Search for the cell housing the specified text and yield its [X, Y] center coordinate. 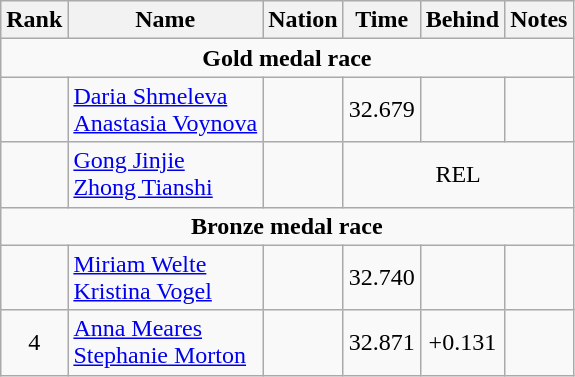
Gong JinjieZhong Tianshi [166, 174]
Time [382, 20]
Anna MearesStephanie Morton [166, 342]
Bronze medal race [287, 226]
Notes [539, 20]
Miriam WelteKristina Vogel [166, 278]
32.871 [382, 342]
32.740 [382, 278]
Gold medal race [287, 58]
Name [166, 20]
Behind [462, 20]
32.679 [382, 110]
Daria ShmelevaAnastasia Voynova [166, 110]
REL [458, 174]
Rank [34, 20]
4 [34, 342]
+0.131 [462, 342]
Nation [303, 20]
